Extract the (x, y) coordinate from the center of the cell holding the provided text.  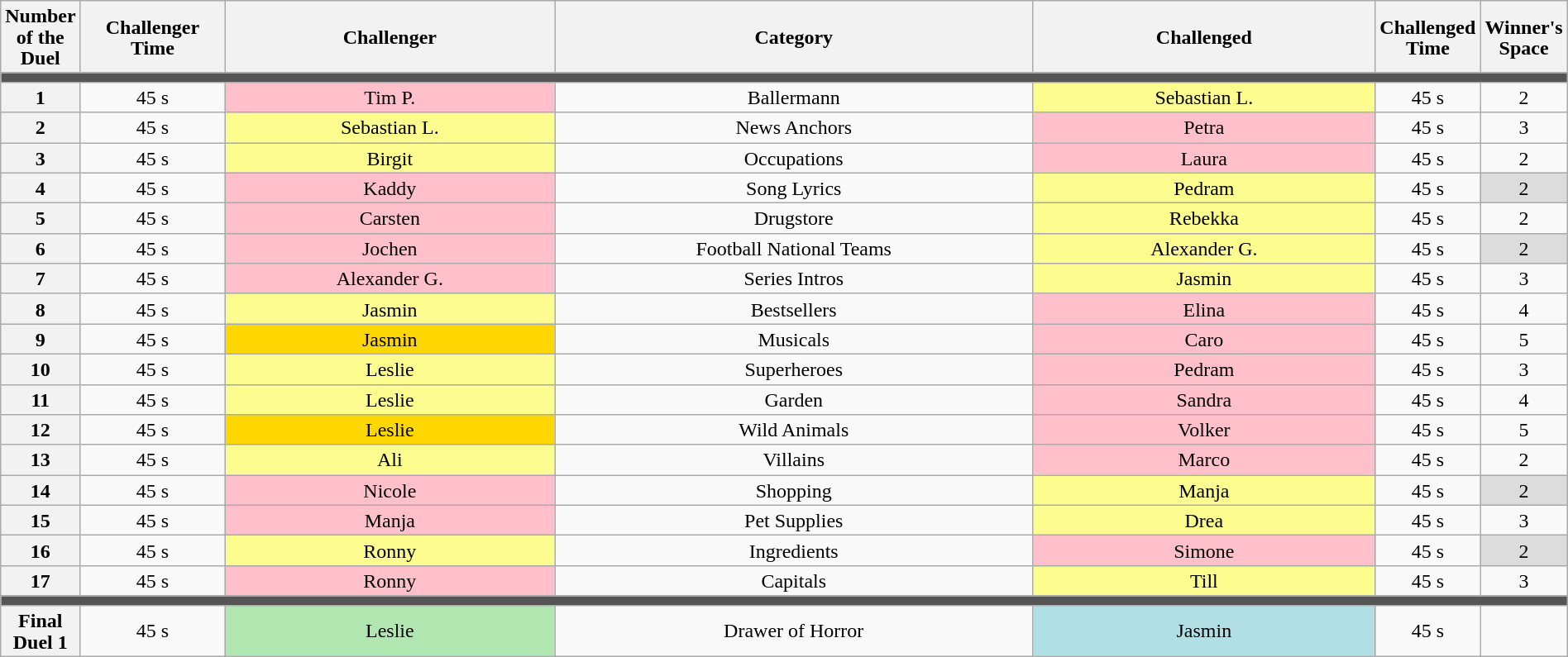
9 (41, 339)
11 (41, 400)
Jochen (390, 248)
8 (41, 309)
Challenged Time (1427, 37)
Villains (794, 459)
Challenger (390, 37)
Rebekka (1204, 218)
Challenger Time (152, 37)
1 (41, 98)
Superheroes (794, 369)
Sandra (1204, 400)
Ali (390, 459)
Category (794, 37)
Drawer of Horror (794, 631)
Elina (1204, 309)
7 (41, 279)
Bestsellers (794, 309)
Marco (1204, 459)
12 (41, 430)
Number of the Duel (41, 37)
Final Duel 1 (41, 631)
15 (41, 521)
Pet Supplies (794, 521)
Simone (1204, 550)
Drugstore (794, 218)
Shopping (794, 491)
Tim P. (390, 98)
Nicole (390, 491)
Football National Teams (794, 248)
Carsten (390, 218)
Ingredients (794, 550)
Laura (1204, 157)
Winner's Space (1523, 37)
Occupations (794, 157)
Petra (1204, 127)
Volker (1204, 430)
Musicals (794, 339)
Garden (794, 400)
14 (41, 491)
Capitals (794, 580)
Ballermann (794, 98)
10 (41, 369)
16 (41, 550)
Till (1204, 580)
Kaddy (390, 188)
Series Intros (794, 279)
13 (41, 459)
Drea (1204, 521)
Birgit (390, 157)
Song Lyrics (794, 188)
Challenged (1204, 37)
News Anchors (794, 127)
17 (41, 580)
Wild Animals (794, 430)
Caro (1204, 339)
6 (41, 248)
